Detect which cell encompasses the target text, then output its (X, Y) center coordinate. 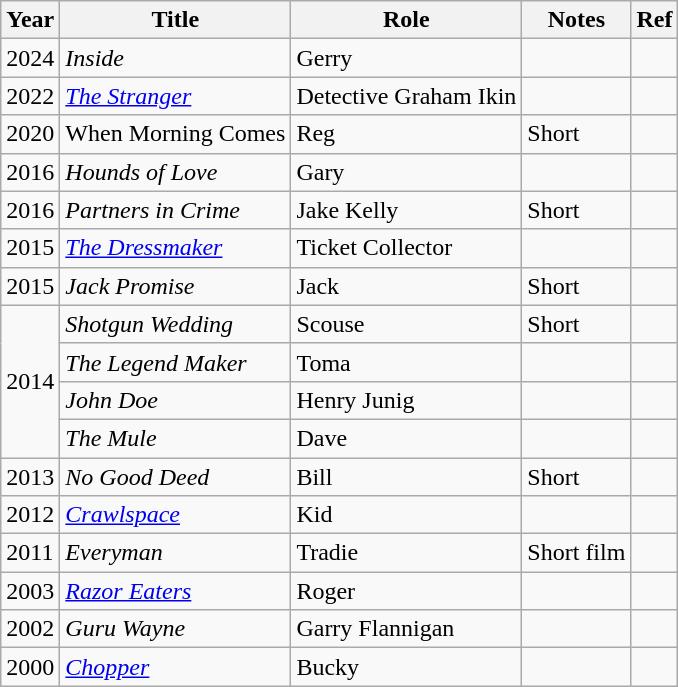
2011 (30, 553)
John Doe (176, 400)
Jack (406, 286)
The Stranger (176, 96)
2012 (30, 515)
No Good Deed (176, 477)
Razor Eaters (176, 591)
Notes (576, 20)
Ref (654, 20)
2000 (30, 667)
When Morning Comes (176, 134)
Scouse (406, 324)
Toma (406, 362)
Bill (406, 477)
Henry Junig (406, 400)
Garry Flannigan (406, 629)
Jake Kelly (406, 210)
Ticket Collector (406, 248)
Gerry (406, 58)
Tradie (406, 553)
The Legend Maker (176, 362)
Dave (406, 438)
Reg (406, 134)
Gary (406, 172)
Chopper (176, 667)
2020 (30, 134)
Title (176, 20)
Guru Wayne (176, 629)
Inside (176, 58)
Everyman (176, 553)
2002 (30, 629)
Detective Graham Ikin (406, 96)
2014 (30, 381)
Bucky (406, 667)
Partners in Crime (176, 210)
Hounds of Love (176, 172)
Jack Promise (176, 286)
The Dressmaker (176, 248)
Roger (406, 591)
Crawlspace (176, 515)
Role (406, 20)
2022 (30, 96)
Year (30, 20)
2013 (30, 477)
2024 (30, 58)
Shotgun Wedding (176, 324)
Kid (406, 515)
Short film (576, 553)
2003 (30, 591)
The Mule (176, 438)
